Provide the [x, y] coordinate of the cell's center where the given text is located.  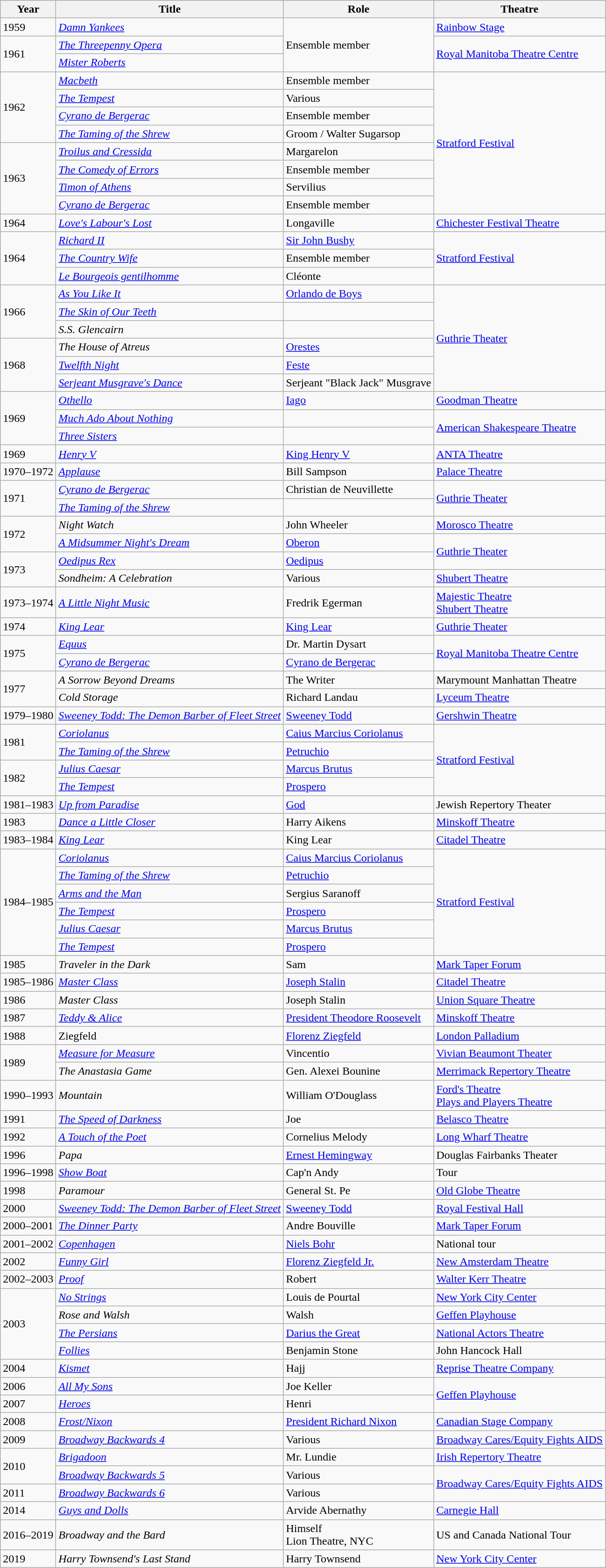
Florenz Ziegfeld Jr. [359, 1262]
1982 [28, 777]
Old Globe Theatre [520, 1190]
2008 [28, 1422]
Equus [170, 644]
Fredrik Egerman [359, 603]
1975 [28, 653]
1979–1980 [28, 715]
Harry Townsend's Last Stand [170, 1559]
2002–2003 [28, 1279]
1981–1983 [28, 804]
Cléonte [359, 276]
Harry Townsend [359, 1559]
Belasco Theatre [520, 1119]
A Little Night Music [170, 603]
Darius the Great [359, 1333]
Reprise Theatre Company [520, 1368]
A Touch of the Poet [170, 1137]
Sir John Bushy [359, 241]
Up from Paradise [170, 804]
President Richard Nixon [359, 1422]
Traveler in the Dark [170, 964]
1962 [28, 107]
1973 [28, 570]
Hajj [359, 1368]
The Writer [359, 680]
The Threepenny Opera [170, 45]
2002 [28, 1262]
1984–1985 [28, 902]
Damn Yankees [170, 27]
Morosco Theatre [520, 525]
1961 [28, 54]
Royal Festival Hall [520, 1208]
Richard Landau [359, 698]
2010 [28, 1466]
Show Boat [170, 1173]
1981 [28, 742]
Long Wharf Theatre [520, 1137]
Ziegfeld [170, 1035]
Brigadoon [170, 1457]
Ford's TheatrePlays and Players Theatre [520, 1095]
Henry V [170, 454]
Irish Repertory Theatre [520, 1457]
Cold Storage [170, 698]
General St. Pe [359, 1190]
Vincentio [359, 1053]
2006 [28, 1386]
2000 [28, 1208]
2011 [28, 1493]
1959 [28, 27]
2001–2002 [28, 1244]
A Sorrow Beyond Dreams [170, 680]
The House of Atreus [170, 347]
Bill Sampson [359, 471]
Arvide Abernathy [359, 1511]
1996 [28, 1155]
Copenhagen [170, 1244]
The Skin of Our Teeth [170, 312]
Niels Bohr [359, 1244]
1992 [28, 1137]
Macbeth [170, 80]
Cap'n Andy [359, 1173]
Love's Labour's Lost [170, 223]
Christian de Neuvillette [359, 489]
Serjeant "Black Jack" Musgrave [359, 383]
1972 [28, 534]
Mountain [170, 1095]
Robert [359, 1279]
Dr. Martin Dysart [359, 644]
As You Like It [170, 294]
Theatre [520, 9]
1983 [28, 822]
Majestic TheatreShubert Theatre [520, 603]
Tour [520, 1173]
1991 [28, 1119]
Proof [170, 1279]
1998 [28, 1190]
London Palladium [520, 1035]
Sam [359, 964]
Rainbow Stage [520, 27]
The Country Wife [170, 258]
Serjeant Musgrave's Dance [170, 383]
Measure for Measure [170, 1053]
Benjamin Stone [359, 1350]
Frost/Nixon [170, 1422]
American Shakespeare Theatre [520, 427]
Richard II [170, 241]
Lyceum Theatre [520, 698]
2016–2019 [28, 1534]
Merrimack Repertory Theatre [520, 1071]
Mr. Lundie [359, 1457]
Broadway and the Bard [170, 1534]
Chichester Festival Theatre [520, 223]
Heroes [170, 1404]
1983–1984 [28, 840]
Orlando de Boys [359, 294]
King Henry V [359, 454]
Applause [170, 471]
Joe [359, 1119]
Carnegie Hall [520, 1511]
Gershwin Theatre [520, 715]
Palace Theatre [520, 471]
Kismet [170, 1368]
2014 [28, 1511]
1968 [28, 365]
Douglas Fairbanks Theater [520, 1155]
1989 [28, 1062]
Arms and the Man [170, 893]
Broadway Backwards 6 [170, 1493]
Cornelius Melody [359, 1137]
1985 [28, 964]
Guys and Dolls [170, 1511]
Vivian Beaumont Theater [520, 1053]
Oedipus Rex [170, 561]
Much Ado About Nothing [170, 418]
2000–2001 [28, 1226]
S.S. Glencairn [170, 329]
Harry Aikens [359, 822]
1988 [28, 1035]
Groom / Walter Sugarsop [359, 134]
National Actors Theatre [520, 1333]
The Anastasia Game [170, 1071]
Oedipus [359, 561]
Sergius Saranoff [359, 893]
Ernest Hemingway [359, 1155]
Le Bourgeois gentilhomme [170, 276]
New Amsterdam Theatre [520, 1262]
1990–1993 [28, 1095]
Margarelon [359, 151]
Rose and Walsh [170, 1315]
Title [170, 9]
Oberon [359, 543]
Sondheim: A Celebration [170, 578]
Three Sisters [170, 436]
Teddy & Alice [170, 1018]
Year [28, 9]
A Midsummer Night's Dream [170, 543]
1970–1972 [28, 471]
HimselfLion Theatre, NYC [359, 1534]
2004 [28, 1368]
No Strings [170, 1297]
John Wheeler [359, 525]
Twelfth Night [170, 365]
1963 [28, 178]
Feste [359, 365]
All My Sons [170, 1386]
Troilus and Cressida [170, 151]
2007 [28, 1404]
Iago [359, 400]
The Dinner Party [170, 1226]
1996–1998 [28, 1173]
The Comedy of Errors [170, 169]
Servilius [359, 187]
Broadway Backwards 5 [170, 1475]
Night Watch [170, 525]
Broadway Backwards 4 [170, 1440]
US and Canada National Tour [520, 1534]
Orestes [359, 347]
2003 [28, 1324]
Louis de Pourtal [359, 1297]
Longaville [359, 223]
1986 [28, 1000]
Walter Kerr Theatre [520, 1279]
Canadian Stage Company [520, 1422]
2009 [28, 1440]
God [359, 804]
John Hancock Hall [520, 1350]
1966 [28, 312]
Walsh [359, 1315]
Paramour [170, 1190]
Mister Roberts [170, 63]
President Theodore Roosevelt [359, 1018]
Follies [170, 1350]
The Speed of Darkness [170, 1119]
Marymount Manhattan Theatre [520, 680]
Timon of Athens [170, 187]
Gen. Alexei Bounine [359, 1071]
William O'Douglass [359, 1095]
Goodman Theatre [520, 400]
Andre Bouville [359, 1226]
The Persians [170, 1333]
Jewish Repertory Theater [520, 804]
Henri [359, 1404]
Dance a Little Closer [170, 822]
Florenz Ziegfeld [359, 1035]
Funny Girl [170, 1262]
1974 [28, 627]
1985–1986 [28, 982]
ANTA Theatre [520, 454]
Shubert Theatre [520, 578]
Othello [170, 400]
Union Square Theatre [520, 1000]
National tour [520, 1244]
Role [359, 9]
1977 [28, 689]
1973–1974 [28, 603]
1987 [28, 1018]
1971 [28, 498]
Papa [170, 1155]
Joe Keller [359, 1386]
2019 [28, 1559]
